Capture the cell that displays the provided text and extract its [X, Y] central coordinate. 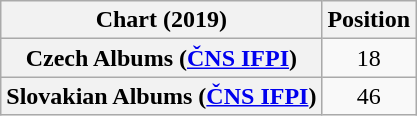
46 [369, 96]
Czech Albums (ČNS IFPI) [162, 58]
Chart (2019) [162, 20]
Slovakian Albums (ČNS IFPI) [162, 96]
Position [369, 20]
18 [369, 58]
